From the cell containing the given text, extract its center point as [x, y] coordinate. 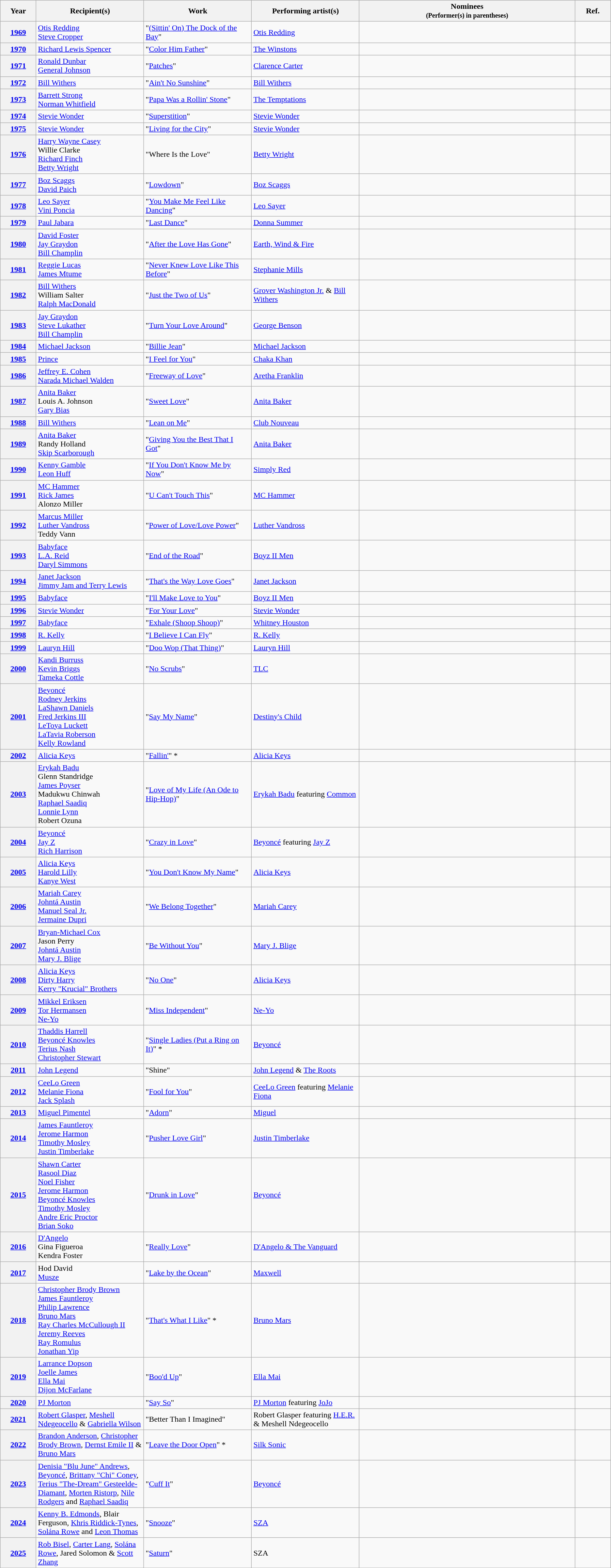
Bryan-Michael CoxJason PerryJohntá AustinMary J. Blige [90, 945]
1989 [18, 444]
TLC [305, 669]
"Miss Independent" [198, 1010]
"I Believe I Can Fly" [198, 635]
"Turn Your Love Around" [198, 325]
Erykah BaduGlenn StandridgeJames PoyserMadukwu ChinwahRaphael SaadiqLonnie LynnRobert Ozuna [90, 794]
1969 [18, 32]
1974 [18, 116]
"Single Ladies (Put a Ring on It)" * [198, 1044]
Robert Glasper, Meshell Ndegeocello & Gabriella Wilson [90, 1419]
Mikkel EriksenTor HermansenNe-Yo [90, 1010]
Brandon Anderson, Christopher Brody Brown, Dernst Emile II & Bruno Mars [90, 1445]
2005 [18, 872]
2000 [18, 669]
1992 [18, 525]
Shawn CarterRasool DiazNoel FisherJerome HarmonBeyoncé KnowlesTimothy MosleyAndre Eric ProctorBrian Soko [90, 1195]
"Sweet Love" [198, 401]
BeyoncéRodney JerkinsLaShawn DanielsFred Jerkins IIILeToya LuckettLaTavia RobersonKelly Rowland [90, 717]
"Fool for You" [198, 1091]
"Pusher Love Girl" [198, 1139]
2001 [18, 717]
1983 [18, 325]
1997 [18, 623]
Luther Vandross [305, 525]
John Legend [90, 1070]
2009 [18, 1010]
"We Belong Together" [198, 907]
John Legend & The Roots [305, 1070]
Beyoncé featuring Jay Z [305, 842]
2022 [18, 1445]
"Ain't No Sunshine" [198, 83]
Donna Summer [305, 222]
"If You Don't Know Me by Now" [198, 470]
"U Can't Touch This" [198, 495]
Aretha Franklin [305, 376]
"After the Love Has Gone" [198, 244]
1984 [18, 347]
Chaka Khan [305, 359]
Thaddis HarrellBeyoncé KnowlesTerius NashChristopher Stewart [90, 1044]
1970 [18, 49]
1990 [18, 470]
"Lean on Me" [198, 423]
Marcus MillerLuther VandrossTeddy Vann [90, 525]
MC Hammer [305, 495]
2011 [18, 1070]
2020 [18, 1402]
Jeffrey E. CohenNarada Michael Walden [90, 376]
The Winstons [305, 49]
James FauntleroyJerome HarmonTimothy MosleyJustin Timberlake [90, 1139]
"Say My Name" [198, 717]
"Color Him Father" [198, 49]
1981 [18, 270]
Kandi BurrussKevin BriggsTameka Cottle [90, 669]
"Lake by the Ocean" [198, 1272]
2025 [18, 1553]
2015 [18, 1195]
2006 [18, 907]
"Saturn" [198, 1553]
Otis ReddingSteve Cropper [90, 32]
Miguel Pimentel [90, 1113]
Work [198, 11]
1971 [18, 66]
"Leave the Door Open" * [198, 1445]
"Never Knew Love Like This Before" [198, 270]
"Giving You the Best That I Got" [198, 444]
CeeLo GreenMelanie FionaJack Splash [90, 1091]
PJ Morton [90, 1402]
Earth, Wind & Fire [305, 244]
Jay GraydonSteve LukatherBill Champlin [90, 325]
"I'll Make Love to You" [198, 598]
Simply Red [305, 470]
Janet JacksonJimmy Jam and Terry Lewis [90, 581]
1987 [18, 401]
1986 [18, 376]
Ne-Yo [305, 1010]
1976 [18, 154]
2016 [18, 1247]
"Billie Jean" [198, 347]
BeyoncéJay ZRich Harrison [90, 842]
Erykah Badu featuring Common [305, 794]
1985 [18, 359]
Mariah CareyJohntá AustinManuel Seal Jr.Jermaine Dupri [90, 907]
"Power of Love/Love Power" [198, 525]
1972 [18, 83]
"That's What I Like" * [198, 1320]
"No Scrubs" [198, 669]
1982 [18, 295]
Larrance DopsonJoelle JamesElla MaiDijon McFarlane [90, 1377]
Nominees(Performer(s) in parentheses) [467, 11]
George Benson [305, 325]
"You Make Me Feel Like Dancing" [198, 206]
"Where Is the Love" [198, 154]
Grover Washington Jr. & Bill Withers [305, 295]
2019 [18, 1377]
1988 [18, 423]
2014 [18, 1139]
2004 [18, 842]
2002 [18, 755]
2008 [18, 980]
"Exhale (Shoop Shoop)" [198, 623]
Justin Timberlake [305, 1139]
Mary J. Blige [305, 945]
"End of the Road" [198, 555]
Prince [90, 359]
Leo Sayer [305, 206]
Maxwell [305, 1272]
"Adorn" [198, 1113]
Denisia "Blu June" Andrews, Beyoncé, Brittany "Chi" Coney, Terius "The-Dream" Gesteelde-Diamant, Morten Ristorp, Nile Rodgers and Raphael Saadiq [90, 1484]
"Really Love" [198, 1247]
"You Don't Know My Name" [198, 872]
1975 [18, 129]
"Living for the City" [198, 129]
1996 [18, 610]
Ronald DunbarGeneral Johnson [90, 66]
PJ Morton featuring JoJo [305, 1402]
CeeLo Green featuring Melanie Fiona [305, 1091]
Ref. [593, 11]
2017 [18, 1272]
Leo SayerVini Poncia [90, 206]
1991 [18, 495]
Robert Glasper featuring H.E.R. & Meshell Ndegeocello [305, 1419]
Destiny's Child [305, 717]
1998 [18, 635]
"(Sittin' On) The Dock of the Bay" [198, 32]
"Fallin'" * [198, 755]
Stephanie Mills [305, 270]
2018 [18, 1320]
"Superstition" [198, 116]
"Crazy in Love" [198, 842]
"Be Without You" [198, 945]
1978 [18, 206]
Hod DavidMusze [90, 1272]
"Drunk in Love" [198, 1195]
Performing artist(s) [305, 11]
1980 [18, 244]
Silk Sonic [305, 1445]
D'AngeloGina FigueroaKendra Foster [90, 1247]
2010 [18, 1044]
Recipient(s) [90, 11]
BabyfaceL.A. ReidDaryl Simmons [90, 555]
Richard Lewis Spencer [90, 49]
Bruno Mars [305, 1320]
"Last Dance" [198, 222]
"Just the Two of Us" [198, 295]
Bill WithersWilliam SalterRalph MacDonald [90, 295]
"Doo Wop (That Thing)" [198, 648]
"Say So" [198, 1402]
D'Angelo & The Vanguard [305, 1247]
Anita BakerLouis A. JohnsonGary Bias [90, 401]
"I Feel for You" [198, 359]
Miguel [305, 1113]
Harry Wayne CaseyWillie ClarkeRichard FinchBetty Wright [90, 154]
Whitney Houston [305, 623]
"Patches" [198, 66]
"Cuff It" [198, 1484]
"Papa Was a Rollin' Stone" [198, 99]
2012 [18, 1091]
Clarence Carter [305, 66]
Otis Redding [305, 32]
MC HammerRick JamesAlonzo Miller [90, 495]
2003 [18, 794]
Year [18, 11]
"Lowdown" [198, 184]
"Shine" [198, 1070]
Paul Jabara [90, 222]
2021 [18, 1419]
Kenny B. Edmonds, Blair Ferguson, Khris Riddick-Tynes, Solána Rowe and Leon Thomas [90, 1523]
2013 [18, 1113]
Christopher Brody BrownJames FauntleroyPhilip LawrenceBruno MarsRay Charles McCullough IIJeremy ReevesRay RomulusJonathan Yip [90, 1320]
"No One" [198, 980]
1999 [18, 648]
"Snooze" [198, 1523]
Barrett StrongNorman Whitfield [90, 99]
Reggie LucasJames Mtume [90, 270]
Club Nouveau [305, 423]
2023 [18, 1484]
1993 [18, 555]
Rob Bisel, Carter Lang, Solána Rowe, Jared Solomon & Scott Zhang [90, 1553]
1995 [18, 598]
Kenny GambleLeon Huff [90, 470]
1994 [18, 581]
Boz Scaggs [305, 184]
Alicia KeysHarold LillyKanye West [90, 872]
"For Your Love" [198, 610]
Betty Wright [305, 154]
The Temptations [305, 99]
2007 [18, 945]
"Better Than I Imagined" [198, 1419]
"Boo'd Up" [198, 1377]
Alicia KeysDirty HarryKerry "Krucial" Brothers [90, 980]
Ella Mai [305, 1377]
Anita BakerRandy HollandSkip Scarborough [90, 444]
David FosterJay GraydonBill Champlin [90, 244]
1973 [18, 99]
"Freeway of Love" [198, 376]
"That's the Way Love Goes" [198, 581]
"Love of My Life (An Ode to Hip-Hop)" [198, 794]
1979 [18, 222]
2024 [18, 1523]
1977 [18, 184]
Mariah Carey [305, 907]
Janet Jackson [305, 581]
Boz ScaggsDavid Paich [90, 184]
